From the cell containing the given text, extract its center point as (x, y) coordinate. 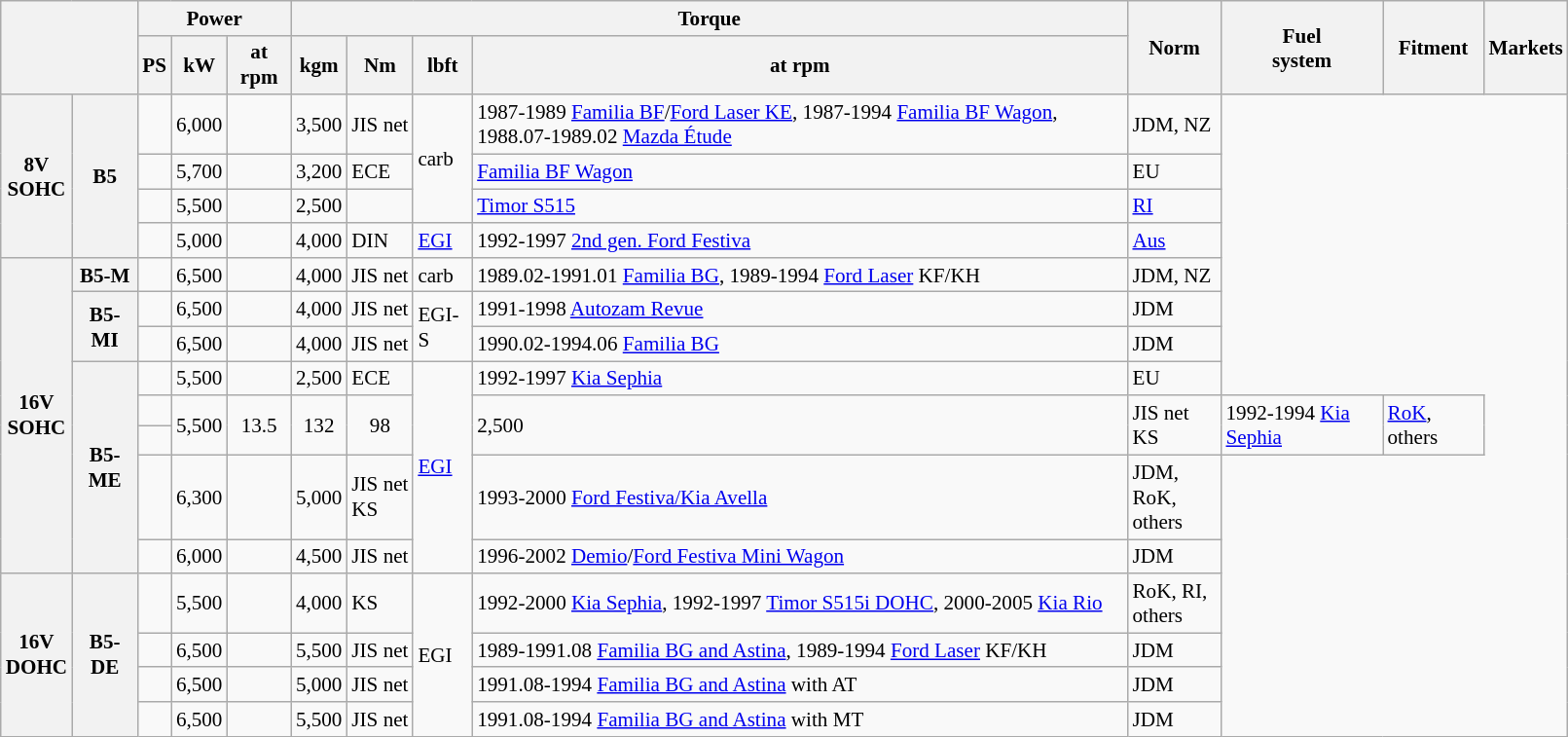
5,700 (199, 171)
Power (214, 18)
1992-1997 Kia Sephia (800, 378)
Nm (380, 64)
1993-2000 Ford Festiva/Kia Avella (800, 497)
1989.02-1991.01 Familia BG, 1989-1994 Ford Laser KF/KH (800, 275)
PS (154, 64)
DIN (380, 240)
EGI-S (442, 327)
RI (1175, 206)
1991-1998 Autozam Revue (800, 310)
Fuelsystem (1302, 48)
6,300 (199, 497)
3,200 (319, 171)
132 (319, 424)
B5-ME (105, 467)
1989-1991.08 Familia BG and Astina, 1989-1994 Ford Laser KF/KH (800, 650)
16VDOHC (37, 654)
1991.08-1994 Familia BG and Astina with AT (800, 683)
1992-2000 Kia Sephia, 1992-1997 Timor S515i DOHC, 2000-2005 Kia Rio (800, 604)
13.5 (259, 424)
kgm (319, 64)
Norm (1175, 48)
Aus (1175, 240)
kW (199, 64)
RoK, RI,others (1175, 604)
98 (380, 424)
JDM, RoK, others (1175, 497)
Fitment (1434, 48)
1996-2002 Demio/Ford Festiva Mini Wagon (800, 557)
Markets (1526, 48)
B5 (105, 175)
Torque (710, 18)
4,500 (319, 557)
8VSOHC (37, 175)
3,500 (319, 125)
Familia BF Wagon (800, 171)
1987-1989 Familia BF/Ford Laser KE, 1987-1994 Familia BF Wagon, 1988.07-1989.02 Mazda Étude (800, 125)
B5-M (105, 275)
16VSOHC (37, 415)
RoK, others (1434, 424)
1992-1994 Kia Sephia (1302, 424)
Timor S515 (800, 206)
1992-1997 2nd gen. Ford Festiva (800, 240)
1991.08-1994 Familia BG and Astina with MT (800, 719)
KS (380, 604)
1990.02-1994.06 Familia BG (800, 343)
B5-DE (105, 654)
lbft (442, 64)
B5-MI (105, 327)
